Return [X, Y] of the center of cell containing provided text 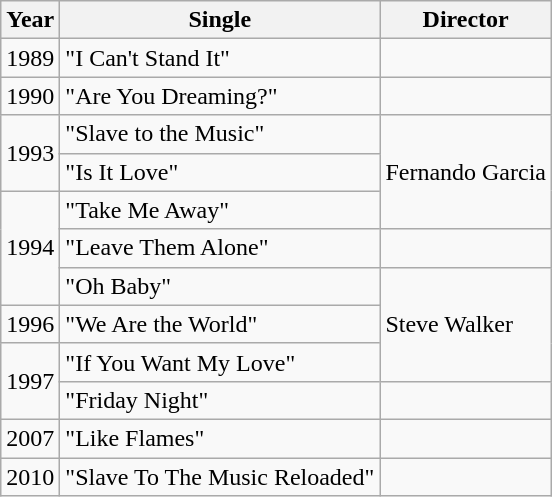
Fernando Garcia [466, 172]
"Friday Night" [220, 400]
Steve Walker [466, 324]
2007 [30, 438]
Director [466, 20]
1989 [30, 58]
Single [220, 20]
"If You Want My Love" [220, 362]
"Like Flames" [220, 438]
"Are You Dreaming?" [220, 96]
1990 [30, 96]
1993 [30, 153]
"Leave Them Alone" [220, 248]
"I Can't Stand It" [220, 58]
1994 [30, 248]
2010 [30, 477]
1997 [30, 381]
1996 [30, 324]
"Take Me Away" [220, 210]
"We Are the World" [220, 324]
Year [30, 20]
"Slave To The Music Reloaded" [220, 477]
"Is It Love" [220, 172]
"Slave to the Music" [220, 134]
"Oh Baby" [220, 286]
